Return the (x, y) coordinate for the center point of the cell that contains the specified text.  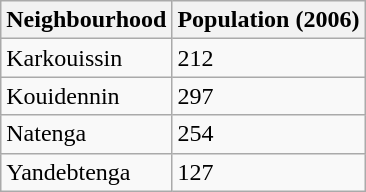
Karkouissin (86, 58)
Yandebtenga (86, 172)
127 (268, 172)
297 (268, 96)
Kouidennin (86, 96)
Neighbourhood (86, 20)
Population (2006) (268, 20)
212 (268, 58)
Natenga (86, 134)
254 (268, 134)
